Determine the (x, y) coordinate at the center of the cell enclosing the given text.  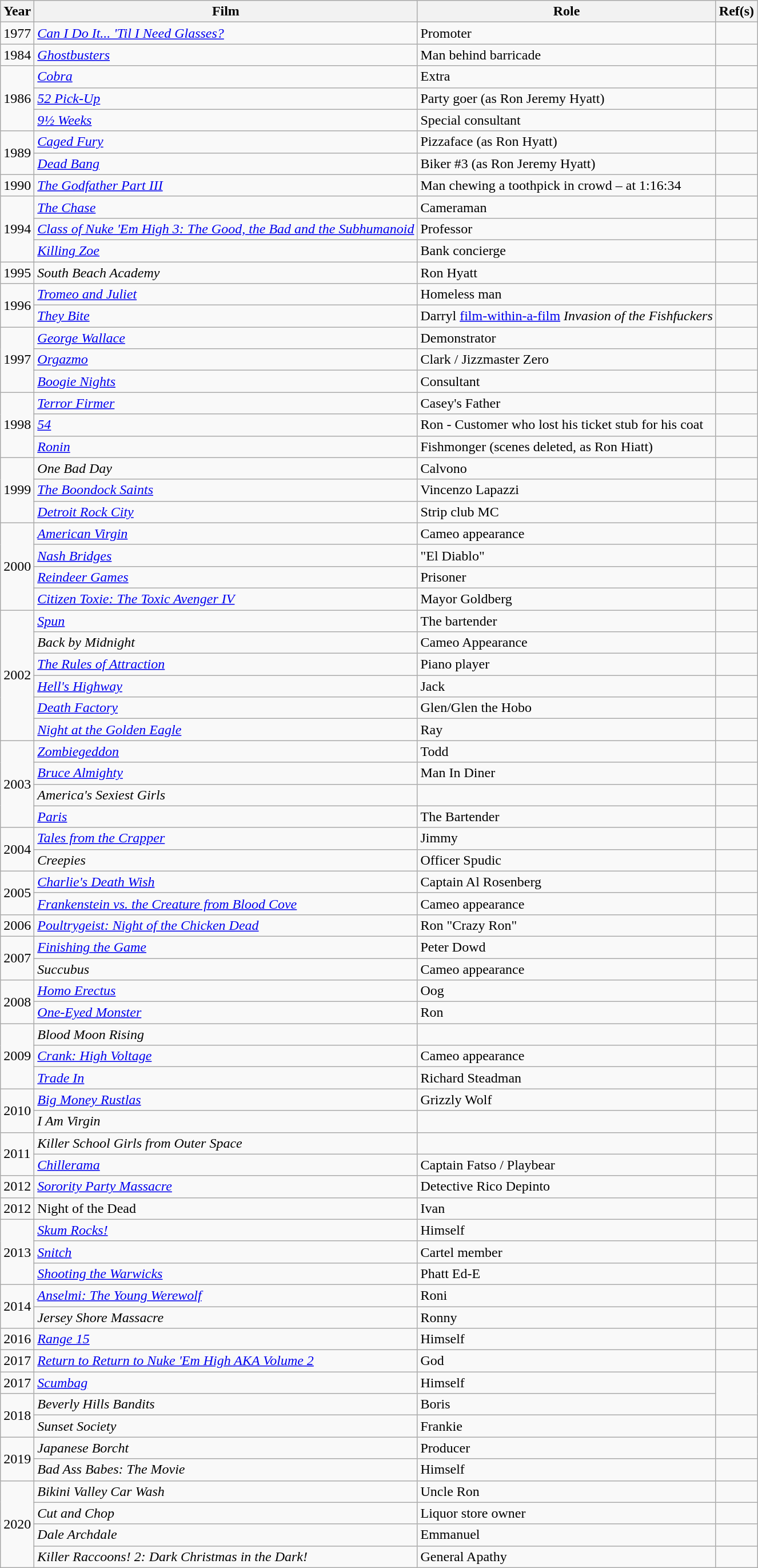
The Bartender (566, 817)
Emmanuel (566, 1535)
1984 (17, 55)
Strip club MC (566, 512)
George Wallace (226, 338)
Death Factory (226, 708)
Return to Return to Nuke 'Em High AKA Volume 2 (226, 1361)
Detroit Rock City (226, 512)
Ron "Crazy Ron" (566, 925)
I Am Virgin (226, 1121)
Skum Rocks! (226, 1230)
Captain Al Rosenberg (566, 882)
Man chewing a toothpick in crowd – at 1:16:34 (566, 185)
One Bad Day (226, 468)
1994 (17, 229)
Caged Fury (226, 142)
Casey's Father (566, 403)
Crank: High Voltage (226, 1056)
2020 (17, 1524)
2018 (17, 1415)
Beverly Hills Bandits (226, 1404)
2004 (17, 849)
2003 (17, 784)
Richard Steadman (566, 1078)
South Beach Academy (226, 273)
Shooting the Warwicks (226, 1273)
Succubus (226, 969)
1990 (17, 185)
Phatt Ed-E (566, 1273)
Snitch (226, 1252)
Todd (566, 751)
Charlie's Death Wish (226, 882)
Bad Ass Babes: The Movie (226, 1470)
1997 (17, 360)
Fishmonger (scenes deleted, as Ron Hiatt) (566, 447)
God (566, 1361)
Cut and Chop (226, 1513)
2010 (17, 1111)
Extra (566, 77)
Anselmi: The Young Werewolf (226, 1295)
Boogie Nights (226, 381)
The Chase (226, 207)
"El Diablo" (566, 555)
Vincenzo Lapazzi (566, 490)
Creepies (226, 860)
Hell's Highway (226, 686)
Reindeer Games (226, 577)
Role (566, 11)
Scumbag (226, 1383)
Detective Rico Depinto (566, 1187)
The Rules of Attraction (226, 664)
1998 (17, 425)
Back by Midnight (226, 643)
Finishing the Game (226, 947)
America's Sexiest Girls (226, 795)
Calvono (566, 468)
Cameraman (566, 207)
Spun (226, 620)
Darryl film-within-a-film Invasion of the Fishfuckers (566, 316)
Citizen Toxie: The Toxic Avenger IV (226, 599)
2013 (17, 1252)
1996 (17, 305)
2000 (17, 566)
Night at the Golden Eagle (226, 730)
The Godfather Part III (226, 185)
Man behind barricade (566, 55)
Cobra (226, 77)
Ron Hyatt (566, 273)
Film (226, 11)
Liquor store owner (566, 1513)
Blood Moon Rising (226, 1034)
Uncle Ron (566, 1491)
Producer (566, 1448)
Consultant (566, 381)
2016 (17, 1339)
Tales from the Crapper (226, 838)
Tromeo and Juliet (226, 295)
Killer School Girls from Outer Space (226, 1143)
54 (226, 425)
Dale Archdale (226, 1535)
Promoter (566, 33)
Oog (566, 991)
Frankie (566, 1426)
Piano player (566, 664)
Can I Do It... 'Til I Need Glasses? (226, 33)
Cameo Appearance (566, 643)
The bartender (566, 620)
1995 (17, 273)
Night of the Dead (226, 1208)
1986 (17, 98)
Trade In (226, 1078)
Mayor Goldberg (566, 599)
2006 (17, 925)
Ronin (226, 447)
One-Eyed Monster (226, 1013)
Frankenstein vs. the Creature from Blood Cove (226, 904)
Killing Zoe (226, 250)
Roni (566, 1295)
2019 (17, 1459)
Boris (566, 1404)
2008 (17, 1002)
Peter Dowd (566, 947)
Terror Firmer (226, 403)
Paris (226, 817)
Range 15 (226, 1339)
Party goer (as Ron Jeremy Hyatt) (566, 98)
Homo Erectus (226, 991)
Class of Nuke 'Em High 3: The Good, the Bad and the Subhumanoid (226, 229)
General Apathy (566, 1557)
Year (17, 11)
Ref(s) (736, 11)
They Bite (226, 316)
Professor (566, 229)
Jersey Shore Massacre (226, 1317)
Ron - Customer who lost his ticket stub for his coat (566, 425)
Big Money Rustlas (226, 1100)
Clark / Jizzmaster Zero (566, 360)
Grizzly Wolf (566, 1100)
Chillerama (226, 1165)
2011 (17, 1154)
Ronny (566, 1317)
Demonstrator (566, 338)
Man In Diner (566, 773)
American Virgin (226, 534)
2007 (17, 958)
Ghostbusters (226, 55)
Bruce Almighty (226, 773)
Ivan (566, 1208)
Killer Raccoons! 2: Dark Christmas in the Dark! (226, 1557)
Sunset Society (226, 1426)
52 Pick-Up (226, 98)
Sorority Party Massacre (226, 1187)
1999 (17, 490)
1977 (17, 33)
1989 (17, 153)
Ron (566, 1013)
2014 (17, 1306)
Ray (566, 730)
Nash Bridges (226, 555)
Cartel member (566, 1252)
2009 (17, 1056)
Pizzaface (as Ron Hyatt) (566, 142)
Jack (566, 686)
Orgazmo (226, 360)
The Boondock Saints (226, 490)
Japanese Borcht (226, 1448)
Prisoner (566, 577)
Bikini Valley Car Wash (226, 1491)
2002 (17, 675)
Jimmy (566, 838)
9½ Weeks (226, 120)
Biker #3 (as Ron Jeremy Hyatt) (566, 164)
Special consultant (566, 120)
Bank concierge (566, 250)
Zombiegeddon (226, 751)
Homeless man (566, 295)
Officer Spudic (566, 860)
Dead Bang (226, 164)
Poultrygeist: Night of the Chicken Dead (226, 925)
2005 (17, 893)
Glen/Glen the Hobo (566, 708)
Captain Fatso / Playbear (566, 1165)
